Determine the (X, Y) coordinate at the center of the cell enclosing the given text.  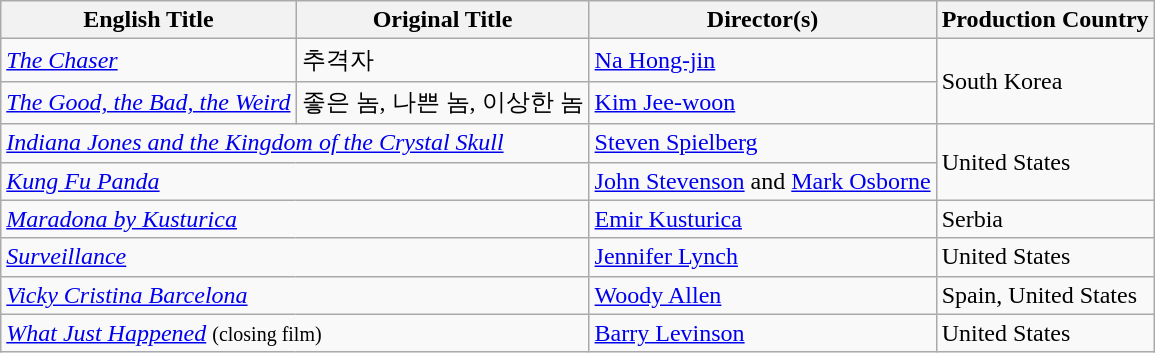
The Good, the Bad, the Weird (148, 102)
Original Title (442, 20)
Surveillance (295, 257)
Kung Fu Panda (295, 181)
좋은 놈, 나쁜 놈, 이상한 놈 (442, 102)
John Stevenson and Mark Osborne (762, 181)
Steven Spielberg (762, 143)
Barry Levinson (762, 333)
Na Hong-jin (762, 60)
Jennifer Lynch (762, 257)
South Korea (1045, 82)
Director(s) (762, 20)
Spain, United States (1045, 295)
Indiana Jones and the Kingdom of the Crystal Skull (295, 143)
Vicky Cristina Barcelona (295, 295)
Emir Kusturica (762, 219)
Kim Jee-woon (762, 102)
Maradona by Kusturica (295, 219)
English Title (148, 20)
Serbia (1045, 219)
추격자 (442, 60)
What Just Happened (closing film) (295, 333)
Woody Allen (762, 295)
The Chaser (148, 60)
Production Country (1045, 20)
